Return [x, y] of the center of cell containing provided text 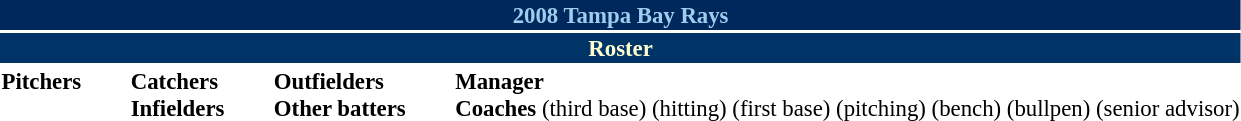
2008 Tampa Bay Rays [620, 15]
Roster [620, 48]
